Pinpoint the cell where the given text exists, returning its (X, Y) midpoint coordinate. 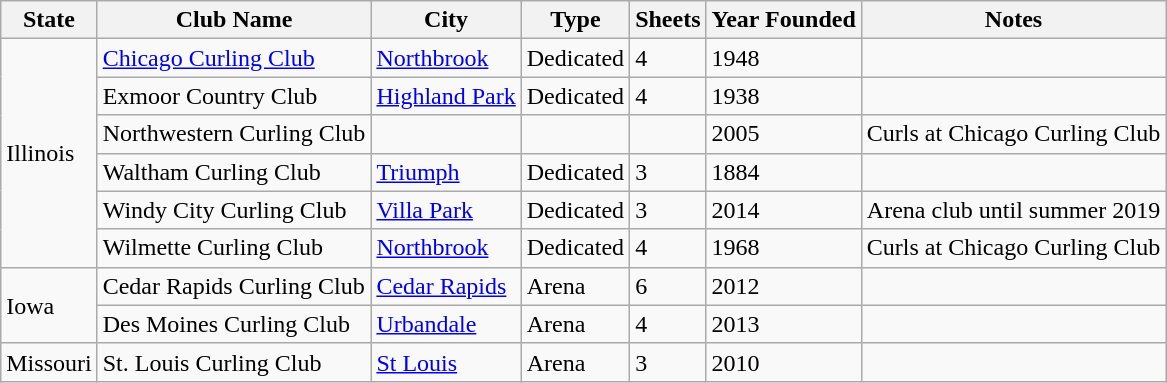
2010 (784, 362)
Waltham Curling Club (234, 172)
Cedar Rapids (446, 286)
St Louis (446, 362)
Wilmette Curling Club (234, 248)
2012 (784, 286)
Iowa (49, 305)
Sheets (668, 20)
Villa Park (446, 210)
Notes (1013, 20)
Des Moines Curling Club (234, 324)
1948 (784, 58)
1968 (784, 248)
Exmoor Country Club (234, 96)
2014 (784, 210)
Northwestern Curling Club (234, 134)
Chicago Curling Club (234, 58)
Cedar Rapids Curling Club (234, 286)
Windy City Curling Club (234, 210)
Year Founded (784, 20)
6 (668, 286)
Highland Park (446, 96)
State (49, 20)
City (446, 20)
Missouri (49, 362)
1884 (784, 172)
2013 (784, 324)
2005 (784, 134)
Club Name (234, 20)
Illinois (49, 153)
Arena club until summer 2019 (1013, 210)
1938 (784, 96)
St. Louis Curling Club (234, 362)
Urbandale (446, 324)
Triumph (446, 172)
Type (575, 20)
